Search for the cell housing the specified text and yield its [X, Y] center coordinate. 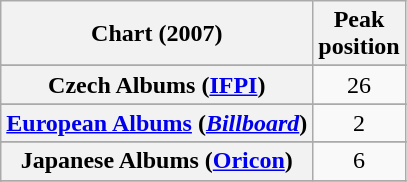
European Albums (Billboard) [157, 123]
26 [359, 85]
Peakposition [359, 34]
Japanese Albums (Oricon) [157, 161]
2 [359, 123]
6 [359, 161]
Chart (2007) [157, 34]
Czech Albums (IFPI) [157, 85]
